Provide the (X, Y) coordinate of the cell's center where the given text is located.  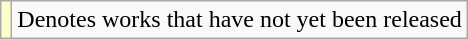
Denotes works that have not yet been released (240, 20)
